Output the (X, Y) coordinate of the center of the cell containing the given text.  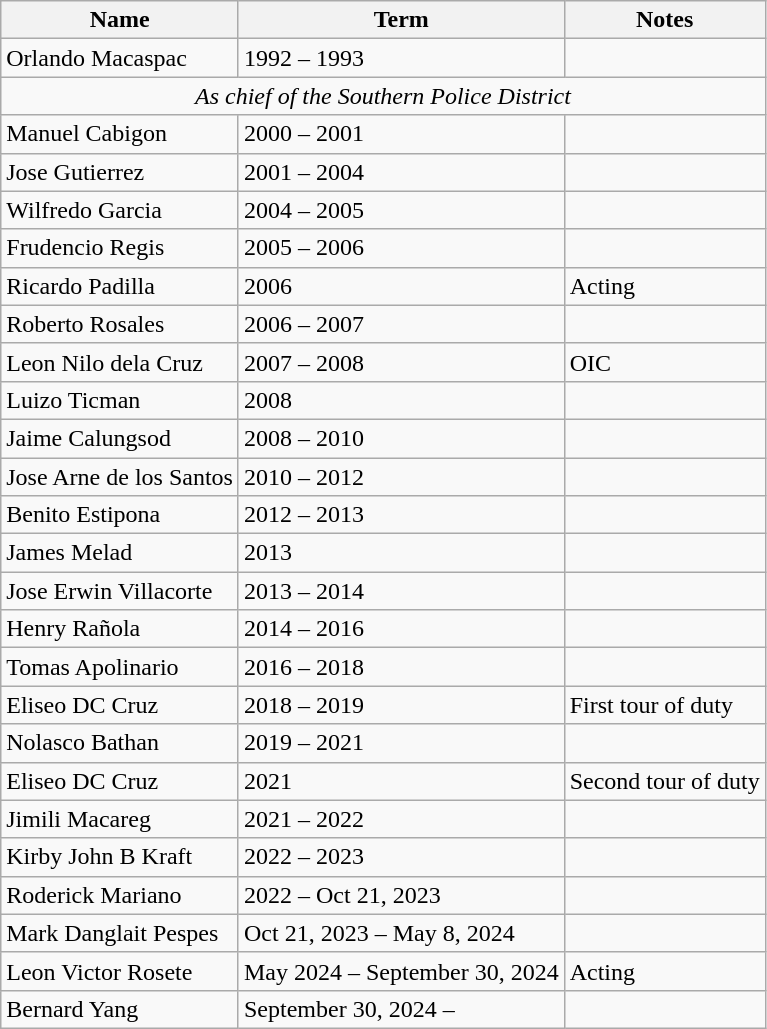
Mark Danglait Pespes (120, 933)
Bernard Yang (120, 1009)
2013 – 2014 (401, 591)
Jose Arne de los Santos (120, 477)
Luizo Ticman (120, 400)
2022 – Oct 21, 2023 (401, 895)
Manuel Cabigon (120, 134)
Benito Estipona (120, 515)
Oct 21, 2023 – May 8, 2024 (401, 933)
Tomas Apolinario (120, 667)
2022 – 2023 (401, 857)
Kirby John B Kraft (120, 857)
Name (120, 20)
2012 – 2013 (401, 515)
Wilfredo Garcia (120, 210)
Orlando Macaspac (120, 58)
First tour of duty (664, 705)
Nolasco Bathan (120, 743)
2010 – 2012 (401, 477)
Ricardo Padilla (120, 286)
Term (401, 20)
Jimili Macareg (120, 819)
James Melad (120, 553)
2008 (401, 400)
2019 – 2021 (401, 743)
2014 – 2016 (401, 629)
Leon Nilo dela Cruz (120, 362)
May 2024 – September 30, 2024 (401, 971)
2016 – 2018 (401, 667)
2007 – 2008 (401, 362)
2005 – 2006 (401, 248)
OIC (664, 362)
2008 – 2010 (401, 438)
Notes (664, 20)
2000 – 2001 (401, 134)
2021 (401, 781)
2006 (401, 286)
Second tour of duty (664, 781)
Jose Erwin Villacorte (120, 591)
1992 – 1993 (401, 58)
As chief of the Southern Police District (383, 96)
Frudencio Regis (120, 248)
September 30, 2024 – (401, 1009)
2021 – 2022 (401, 819)
2013 (401, 553)
Roderick Mariano (120, 895)
Jose Gutierrez (120, 172)
2006 – 2007 (401, 324)
2001 – 2004 (401, 172)
Roberto Rosales (120, 324)
2004 – 2005 (401, 210)
Leon Victor Rosete (120, 971)
2018 – 2019 (401, 705)
Henry Rañola (120, 629)
Jaime Calungsod (120, 438)
